For the text-containing cell, return its midpoint in [x, y] coordinate format. 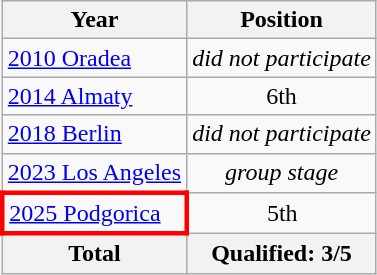
Year [94, 20]
group stage [282, 173]
2025 Podgorica [94, 214]
Position [282, 20]
2023 Los Angeles [94, 173]
2018 Berlin [94, 134]
Qualified: 3/5 [282, 254]
5th [282, 214]
6th [282, 96]
Total [94, 254]
2010 Oradea [94, 58]
2014 Almaty [94, 96]
